From the cell containing the given text, extract its center point as [x, y] coordinate. 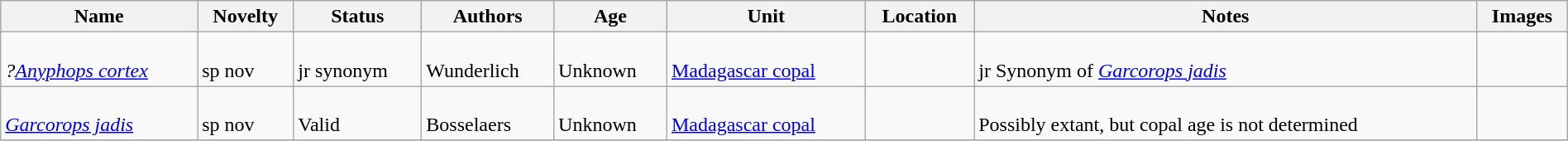
Name [99, 17]
Unit [766, 17]
Valid [357, 113]
Location [920, 17]
Wunderlich [488, 60]
Status [357, 17]
Garcorops jadis [99, 113]
Novelty [246, 17]
jr synonym [357, 60]
Authors [488, 17]
Possibly extant, but copal age is not determined [1226, 113]
Images [1522, 17]
Age [610, 17]
Notes [1226, 17]
Bosselaers [488, 113]
?Anyphops cortex [99, 60]
jr Synonym of Garcorops jadis [1226, 60]
